From the cell containing the given text, extract its center point as (x, y) coordinate. 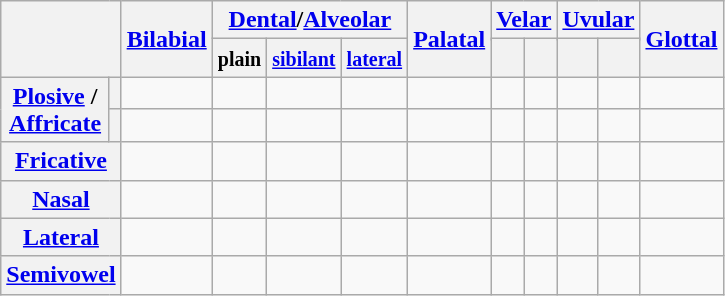
lateral (374, 58)
Glottal (682, 39)
Velar (524, 20)
Lateral (61, 237)
Fricative (61, 161)
sibilant (304, 58)
Bilabial (166, 39)
Palatal (450, 39)
Uvular (598, 20)
Plosive / Affricate (56, 110)
Dental/Alveolar (310, 20)
Semivowel (61, 275)
plain (239, 58)
Nasal (61, 199)
